Capture the cell that displays the provided text and extract its [X, Y] central coordinate. 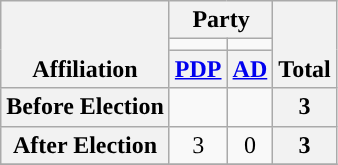
0 [250, 145]
Before Election [86, 107]
AD [250, 69]
Total [305, 44]
Affiliation [86, 44]
Party [220, 20]
After Election [86, 145]
PDP [198, 69]
